Identify which cell holds the provided text, then report its [X, Y] central coordinate. 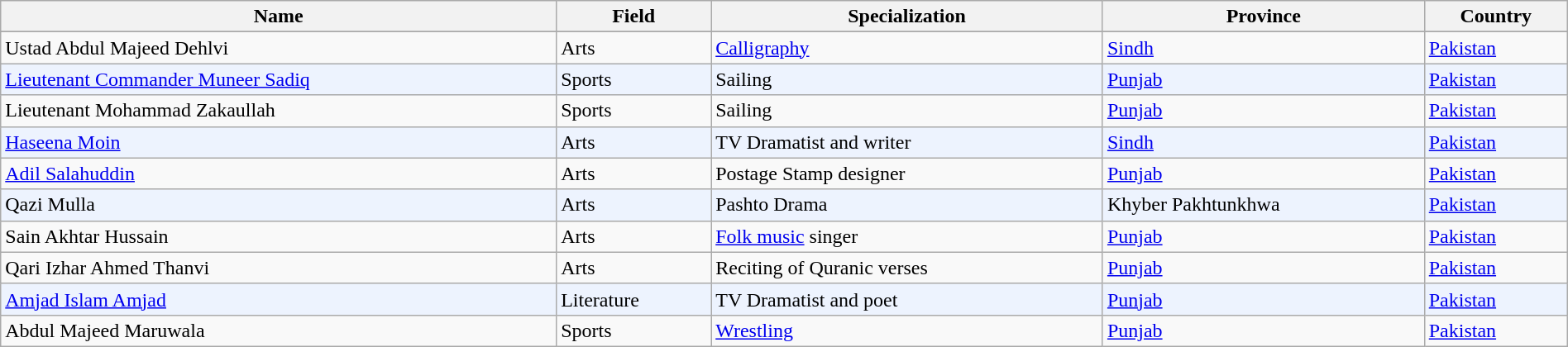
Wrestling [907, 330]
Abdul Majeed Maruwala [279, 330]
Lieutenant Commander Muneer Sadiq [279, 79]
Adil Salahuddin [279, 173]
Khyber Pakhtunkhwa [1264, 205]
Reciting of Quranic verses [907, 268]
Sain Akhtar Hussain [279, 236]
Qari Izhar Ahmed Thanvi [279, 268]
Folk music singer [907, 236]
Haseena Moin [279, 142]
Lieutenant Mohammad Zakaullah [279, 111]
TV Dramatist and writer [907, 142]
Literature [633, 299]
Field [633, 17]
Calligraphy [907, 48]
Postage Stamp designer [907, 173]
TV Dramatist and poet [907, 299]
Specialization [907, 17]
Country [1495, 17]
Name [279, 17]
Amjad Islam Amjad [279, 299]
Ustad Abdul Majeed Dehlvi [279, 48]
Province [1264, 17]
Qazi Mulla [279, 205]
Pashto Drama [907, 205]
